Return (X, Y) of the center of cell containing provided text 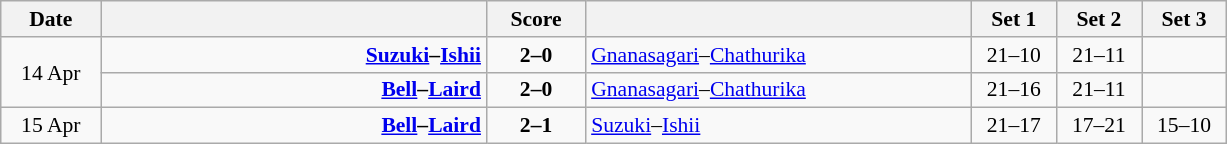
14 Apr (51, 72)
15 Apr (51, 126)
21–16 (1014, 90)
Set 3 (1184, 19)
Set 2 (1098, 19)
15–10 (1184, 126)
2–1 (536, 126)
Set 1 (1014, 19)
Score (536, 19)
21–17 (1014, 126)
21–10 (1014, 55)
17–21 (1098, 126)
Date (51, 19)
